Search for the cell housing the specified text and yield its [x, y] center coordinate. 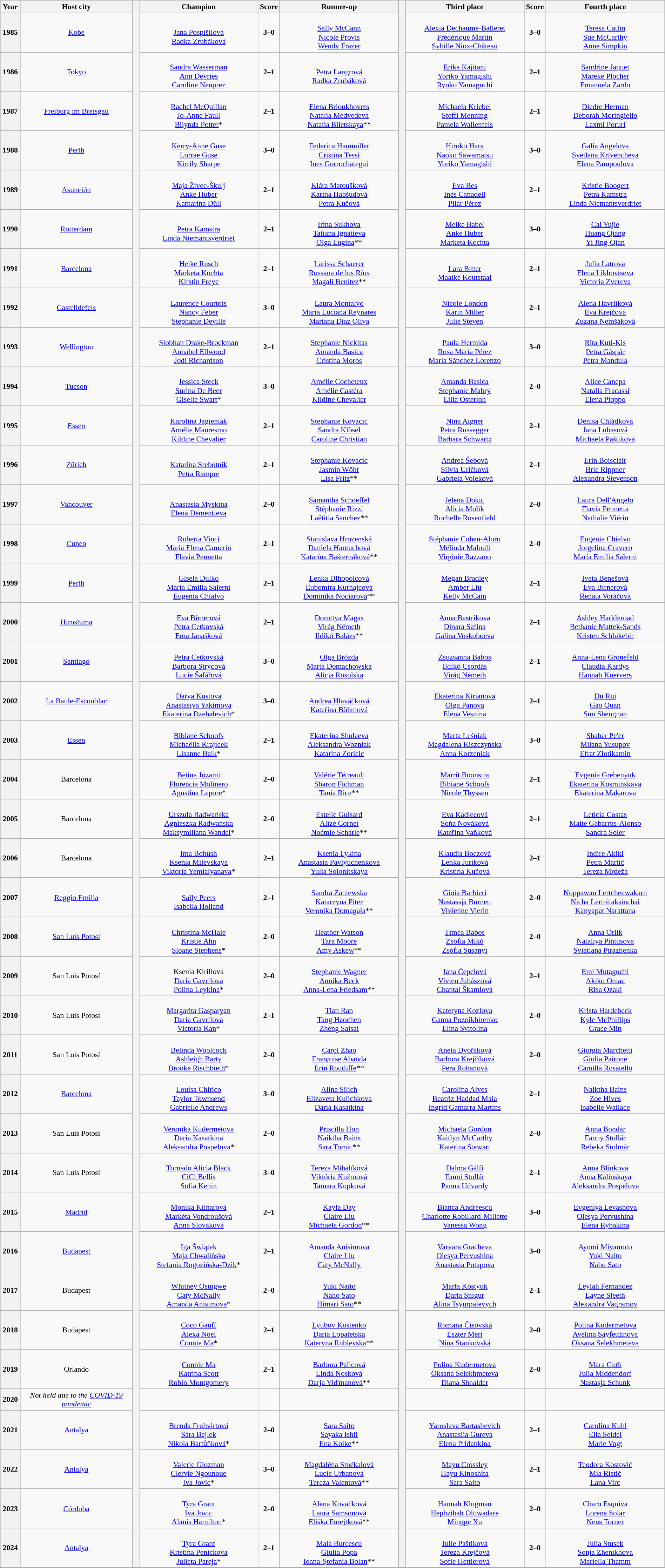
Rita Kuti-KisPetra GáspárPetra Mandula [605, 347]
Asunción [76, 190]
Ashley HarkleroadBethanie Mattek-SandsKristen Schlukebir [605, 622]
Córdoba [76, 1509]
Zürich [76, 465]
Petra KamstraLinda Niemantsverdriet [199, 229]
Jelena DokicAlicia MolikRochelle Rosenfield [464, 504]
Magdaléna SmékalováLucie UrbanováTereza Valentová** [339, 1469]
Bibiane SchoofsMichaëlla KrajicekLisanne Balk* [199, 740]
Reggio Emilia [76, 898]
2024 [11, 1548]
Coco GauffAlexa NoelConnie Ma* [199, 1330]
2022 [11, 1469]
Heather WatsonTara MooreAmy Askew** [339, 937]
Mara GuthJulia MiddendorfNastasja Schunk [605, 1369]
Indire AkikiPetra MartićTereza Mrdeža [605, 858]
Samantha SchoeffelStéphanie RizziLaëtitia Sanchez** [339, 504]
Alexia Dechaume-BalleretFrédérique MartinSybille Niox-Château [464, 33]
Tímea BabosZsófia MikóZsófia Susányi [464, 937]
Petra CetkovskáBarbora StrýcováLucie Šafářová [199, 662]
Amanda BasicaStephanie MabryLilia Osterloh [464, 386]
Ayumi MiyamotoYuki NaitoNaho Sato [605, 1251]
Marta KostyukDaria SnigurAlina Tsyurpalevych [464, 1291]
Evgenia GrebenyukEkaterina KosminskayaEkaterina Makarova [605, 779]
1994 [11, 386]
1988 [11, 150]
Freiburg im Breisgau [76, 111]
Year [11, 7]
Andrea ŠebováSilvia UríčkováGabriela Voleková [464, 465]
2000 [11, 622]
Eva KadlecováSoňa NovákováKateřina Vaňková [464, 819]
Louisa ChiricoTaylor TownsendGabrielle Andrews [199, 1094]
Olga BrózdaMarta DomachowskaAlicja Rosolska [339, 662]
Alina SilichElizaveta KulichkovaDaria Kasatkina [339, 1094]
Polina KudermetovaOksana SelekhmetevaDiana Shnaider [464, 1369]
Lenka DlhopolcováĽubomíra KurhajcováDominika Nociarová** [339, 583]
Michaela KriebelSteffi MenningPamela Wallenfels [464, 111]
Aneta DvořákováBarbora KrejčíkováPera Rohanová [464, 1055]
Betina JozamiFlorencia MolineroAgustina Lepore* [199, 779]
Ekaterina KirianovaOlga PanovaElena Vesnina [464, 701]
Marta LeśniakMagdalena KiszczyńskaAnna Korzeniak [464, 740]
Amanda AnisimovaClaire LiuCaty McNally [339, 1251]
Larissa SchaererRossana de los RíosMagalí Benítez** [339, 269]
Sandra ZaniewskaKatarzyna PiterVeronika Domagała** [339, 898]
Vancouver [76, 504]
1990 [11, 229]
Darya KustovaAnastasiya YakimovaEkaterina Dzehalevich* [199, 701]
1989 [11, 190]
Stephanie NickitasAmanda BasicaCristina Moros [339, 347]
2014 [11, 1172]
Kayla DayClaire LiuMichaela Gordon** [339, 1212]
Alice CanepaNatalia FracassiElena Pioppo [605, 386]
Nina AignerPetra RusseggerBarbara Schwartz [464, 426]
Maia BurcescuGiulia PopaIoana-Ștefania Boian** [339, 1548]
Tucson [76, 386]
Cai YujieHuang QiangYi Jing-Qian [605, 229]
1993 [11, 347]
Hiroshima [76, 622]
Stephanie WagnerAnnika BeckAnna-Lena Friedsam** [339, 976]
Roberta VinciMaria Elena CamerinFlavia Pennetta [199, 543]
1998 [11, 543]
Christina McHaleKristie AhnSloane Stephens* [199, 937]
Carolina AlvesBeatriz Haddad MaiaIngrid Gamarra Martins [464, 1094]
Teresa CatlinSue McCarthyAnne Simpkin [605, 33]
Alena HavrlíkováEva KrejčováZuzana Nemšáková [605, 308]
Anna BastrikovaDinara SafinaGalina Voskoboeva [464, 622]
Runner-up [339, 7]
2018 [11, 1330]
2009 [11, 976]
Rotterdam [76, 229]
Laura MontalvoMaría Luciana ReynaresMariana Díaz Oliva [339, 308]
Jessica SteckSurina De BeerGiselle Swart* [199, 386]
2006 [11, 858]
Iveta BenešováEva BirnerováRenata Voráčová [605, 583]
Shahar Pe'erMilana YusupovEfrat Zlotikamin [605, 740]
1995 [11, 426]
Valérie TétreaultSharon FichmanTania Rice** [339, 779]
Katarina SrebotnikPetra Rampre [199, 465]
Santiago [76, 662]
Romana ČisovskáEszter MériNina Stankovská [464, 1330]
Teodora KostovićMia RistićLana Virc [605, 1469]
Ksenia LykinaAnastasia PavlyuchenkovaYulia Solonitskaya [339, 858]
Eugenia ChialvoJorgelina CraveroMaría Emilia Salerni [605, 543]
Cuneo [76, 543]
1991 [11, 269]
2017 [11, 1291]
2020 [11, 1400]
Tokyo [76, 72]
1992 [11, 308]
Alena KovačkováLaura SamsonováEliška Forejtková** [339, 1509]
Ksenia KirillovaDaria GavrilovaPolina Leykina* [199, 976]
Sally McCannNicole ProvisWendy Frazer [339, 33]
Urszula RadwańskaAgnieszka RadwańskaMaksymiliana Wandel* [199, 819]
Dorottya MagasVirág NémethIldikó Balázs** [339, 622]
1996 [11, 465]
Carolina KuhlElla SeidelMarie Vogt [605, 1430]
Federica HaumullerCristina TessiInes Gorrochategui [339, 150]
2005 [11, 819]
Andrea HlaváčkováKateřina Böhmová [339, 701]
Nicole LondonKarin MillerJulie Steven [464, 308]
Erika KajitaniYoriko YamagishiRyoko Yamaguchi [464, 72]
Brenda FruhvirtováSára BejlekNikola Bartůňková* [199, 1430]
Evgeniya LevashovaOlesya PervushinaElena Rybakina [605, 1212]
Priscilla HonNaiktha BainsSara Tomic** [339, 1133]
Hannah KlugmanHephzibah OluwadareMingge Xu [464, 1509]
Kateryna KozlovaGanna PoznikhirenkoElina Svitolina [464, 1015]
Anna OrlikNataliya PintusovaSviatlana Pirazhenka [605, 937]
Yuki NaitoNaho SatoHimari Sato** [339, 1291]
Tereza MihalíkováViktória KužmováTamara Kupková [339, 1172]
Kobe [76, 33]
Charo EsquivaLorena SolarNeus Torner [605, 1509]
Wellington [76, 347]
Castelldefels [76, 308]
Tyra GrantIva JovicAlanis Hamilton* [199, 1509]
Sally PeersIsabella Holland [199, 898]
Laura Dell'AngeloFlavia PennettaNathalie Viérin [605, 504]
Du RuiGao QuanSun Shengnan [605, 701]
Iga ŚwiątekMaja ChwalińskaStefania Rogozińska-Dzik* [199, 1251]
Heike RuschMarketa KochtaKirstin Freye [199, 269]
Zsuzsanna BabosIldikó CsordásVirág Németh [464, 662]
Gisela DulkoMaría Emilia SalerniEugenia Chialvo [199, 583]
Carol ZhaoFrançoise AbandaErin Routliffe** [339, 1055]
Lyubov KostenkoDaria LopatetskaKateryna Rublevska** [339, 1330]
Mayu CrossleyHayu KinoshitaSara Saito [464, 1469]
Kerry-Anne GuseLorrae GuseKirrily Sharpe [199, 150]
Varvara GrachevaOlesya PervushinaAnastasia Potapova [464, 1251]
1986 [11, 72]
Tyra GrantKristina PenickovaJulieta Pareja* [199, 1548]
1997 [11, 504]
2019 [11, 1369]
Jana PospíšilováRadka Zrubáková [199, 33]
Meike BabelAnke HuberMarketa Kochta [464, 229]
Fourth place [605, 7]
Stephanie KovacicJasmin WöhrLisa Fritz** [339, 465]
1999 [11, 583]
2023 [11, 1509]
2007 [11, 898]
2012 [11, 1094]
Giorgia MarchettiGiulia PaironeCamilla Rosatello [605, 1055]
Jana ČepelováVivien JuhászováChantal Škamlová [464, 976]
Tian RanTang HaochenZheng Saisai [339, 1015]
Naiktha BainsZoe HivesIsabelle Wallace [605, 1094]
Noppawan LertcheewakarnNicha LertpitaksinchaiKanyapat Narattana [605, 898]
Veronika KudermetovaDaria KasatkinaAleksandra Pospelova* [199, 1133]
Anna BondárFanny StollárRebeka Stolmár [605, 1133]
Karolina JagieniakAmélie MauresmoKildine Chevalier [199, 426]
1985 [11, 33]
Not held due to the COVID-19 pandemic [76, 1400]
Eva BesInés CanadellPilar Pérez [464, 190]
Stéphanie Cohen-AloroMélinda MalouliVirginie Razzano [464, 543]
Host city [76, 7]
Kristie BoogertPetra KamstraLinda Niemantsverdriet [605, 190]
Valerie GlozmanClervie NgounoueIva Jovic* [199, 1469]
Whitney OsuigweCaty McNallyAmanda Anisimova* [199, 1291]
Laurence CourtoisNancy FeberStephanie Devillé [199, 308]
Rachel McQuillanJo-Anne FaullBilynda Potter* [199, 111]
Ima BohushKsenia MilevskayaViktoria Yemialyanava* [199, 858]
Krista HardebeckKyle McPhillipsGrace Min [605, 1015]
2021 [11, 1430]
2001 [11, 662]
Siobhan Drake-BrockmanAnnabel EllwoodJodi Richardson [199, 347]
2002 [11, 701]
Polina KudermetovaAvelina SayfetdinovaOksana Selekhmeteva [605, 1330]
1987 [11, 111]
Maja Živec-ŠkuljAnke HuberKatharina Düll [199, 190]
Gioia BarbieriNastassja BurnettVivienne Vierin [464, 898]
2011 [11, 1055]
Eva BirnerováPetra CetkovskáEma Janašková [199, 622]
Stanislava HrozenskáDaniela HantuchováKatarína Bašternáková** [339, 543]
Sandra WassermanAnn DevriesCaroline Neuprez [199, 72]
Julia LatrovaElena LikhovtsevaVictoria Zvereva [605, 269]
Madrid [76, 1212]
Paula HermidaRosa María PérezMaría Sánchez Lorenzo [464, 347]
Elena BrioukhovetsNatalia MedvedevaNatalia Biletskaya** [339, 111]
Erin BoisclairBrie RippnerAlexandra Stevenson [605, 465]
Stephanie KovacicSandra KlöselCaroline Christian [339, 426]
La Baule-Escoublac [76, 701]
Anna BlinkovaAnna KalinskayaAleksandra Pospelova [605, 1172]
2004 [11, 779]
Anastasia MyskinaElena Dementieva [199, 504]
Sandrine JaquetMareke PlocherEmanuela Zardo [605, 72]
Tornado Alicia BlackCiCi BellisSofia Kenin [199, 1172]
Michaela GordonKaitlyn McCarthyKaterina Stewart [464, 1133]
2013 [11, 1133]
Dalma GálfiFanni StollárPanna Udvardy [464, 1172]
Megan BradleyAmber LiuKelly McCain [464, 583]
Denisa ChládkováJana LubasováMichaela Paštiková [605, 426]
Bianca AndreescuCharlotte Robillard-MilletteVanessa Wong [464, 1212]
Champion [199, 7]
Leticia CostasMaite Gabarrús-AlonsoSandra Soler [605, 819]
Orlando [76, 1369]
2016 [11, 1251]
Klaudia BoczováLenka JuríkováKristina Kučová [464, 858]
Yaroslava BartashevichAnastasiia GurevaElena Pridankina [464, 1430]
2015 [11, 1212]
Monika KilnarováMarkéta VondroušováAnna Slováková [199, 1212]
2008 [11, 937]
Third place [464, 7]
Diedre HermanDeborah MoringielloLaxmi Poruri [605, 111]
Marrit BoonstraBibiane SchoofsNicole Thyssen [464, 779]
Petra LangrováRadka Zrubáková [339, 72]
Julia StusekSonja ZhenikhovaMariella Thamm [605, 1548]
Klára MatouškováKarina HabšudováPetra Kučová [339, 190]
2003 [11, 740]
Belinda WoolcockAshleigh BartyBrooke Rischbieth* [199, 1055]
Estelle GuisardAlizé CornetNoémie Scharle** [339, 819]
Hiroko HaraNaoko SawamatsuYoriko Yamagishi [464, 150]
Connie MaKatrina ScottRobin Montgomery [199, 1369]
Anna-Lena GrönefeldClaudia KardysHannah Kuervers [605, 662]
Emi MutaguchiAkiko OmaeRisa Ozaki [605, 976]
2010 [11, 1015]
Margarita GasparyanDaria GavrilovaVictoria Kan* [199, 1015]
Julie PaštikováTereza KrejčováSofie Hettlerová [464, 1548]
Leylah FernandezLayne SleethAlexandra Vagramov [605, 1291]
Amélie CocheteuxAmélie CastéraKildine Chevalier [339, 386]
Barbora PalicováLinda NoskováDarja Viďmanová** [339, 1369]
Lara BitterMaaike Koutstaal [464, 269]
Galia AngelovaSvetlana KrivenchevaElena Pampoulova [605, 150]
Ekaterina ShulaevaAleksandra WozniakKatarina Zoricic [339, 740]
Sara SaitoSayaka IshiiEna Koike** [339, 1430]
Irina SukhovaTatiana IgnatievaOlga Lugina** [339, 229]
